Return the [X, Y] coordinate for the center point of the cell that contains the specified text.  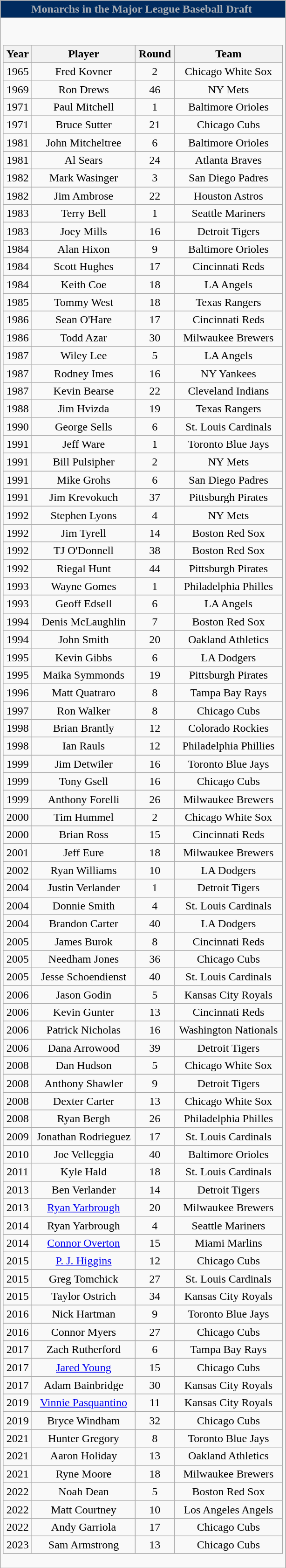
Ron Walker [84, 710]
Needham Jones [84, 959]
44 [155, 569]
Ryan Williams [84, 870]
37 [155, 498]
Noah Dean [84, 1492]
Justin Verlander [84, 888]
2002 [18, 870]
46 [155, 89]
1996 [18, 693]
Hunter Gregory [84, 1438]
Jesse Schoendienst [84, 977]
Jeff Eure [84, 853]
Jonathan Rodrieguez [84, 1137]
Tommy West [84, 302]
Ben Verlander [84, 1190]
Taylor Ostrich [84, 1296]
Sean O'Hare [84, 320]
Stephen Lyons [84, 515]
Jeff Ware [84, 444]
34 [155, 1296]
36 [155, 959]
1988 [18, 409]
Anthony Shawler [84, 1083]
George Sells [84, 426]
Ryne Moore [84, 1474]
Keith Coe [84, 284]
Kevin Gibbs [84, 657]
Greg Tomchick [84, 1278]
Ron Drews [84, 89]
Bruce Sutter [84, 125]
Cleveland Indians [228, 391]
Round [155, 54]
Dan Hudson [84, 1066]
Nick Hartman [84, 1314]
7 [155, 622]
Sam Armstrong [84, 1545]
21 [155, 125]
Zach Rutherford [84, 1350]
Atlanta Braves [228, 160]
Houston Astros [228, 196]
Brian Ross [84, 835]
Scott Hughes [84, 267]
Al Sears [84, 160]
24 [155, 160]
Tony Gsell [84, 782]
NY Yankees [228, 373]
Joey Mills [84, 231]
Bill Pulsipher [84, 462]
2001 [18, 853]
Connor Myers [84, 1332]
39 [155, 1048]
Maika Symmonds [84, 675]
Washington Nationals [228, 1030]
Jim Detwiler [84, 764]
Fred Kovner [84, 71]
John Smith [84, 639]
2023 [18, 1545]
TJ O'Donnell [84, 551]
Donnie Smith [84, 906]
Connor Overton [84, 1243]
Riegal Hunt [84, 569]
Kevin Gunter [84, 1012]
Ian Rauls [84, 746]
Geoff Edsell [84, 604]
Jared Young [84, 1367]
Vinnie Pasquantino [84, 1403]
Los Angeles Angels [228, 1509]
Aaron Holiday [84, 1456]
2011 [18, 1172]
James Burok [84, 941]
Miami Marlins [228, 1243]
Joe Velleggia [84, 1154]
1997 [18, 710]
Adam Bainbridge [84, 1385]
Denis McLaughlin [84, 622]
Monarchs in the Major League Baseball Draft [143, 9]
Paul Mitchell [84, 107]
Brian Brantly [84, 728]
Jim Hvizda [84, 409]
1969 [18, 89]
Todd Azar [84, 338]
Anthony Forelli [84, 799]
Terry Bell [84, 214]
Andy Garriola [84, 1527]
Matt Quatraro [84, 693]
Team [228, 54]
3 [155, 178]
1990 [18, 426]
Wiley Lee [84, 355]
Mike Grohs [84, 480]
Wayne Gomes [84, 586]
Ryan Bergh [84, 1119]
John Mitcheltree [84, 142]
2010 [18, 1154]
Kyle Hald [84, 1172]
Matt Courtney [84, 1509]
Jason Godin [84, 994]
Jim Tyrell [84, 533]
Tim Hummel [84, 817]
32 [155, 1421]
Mark Wasinger [84, 178]
1985 [18, 302]
Jim Ambrose [84, 196]
2009 [18, 1137]
11 [155, 1403]
Dexter Carter [84, 1101]
Bryce Windham [84, 1421]
Dana Arrowood [84, 1048]
38 [155, 551]
Kevin Bearse [84, 391]
Year [18, 54]
Philadelphia Phillies [228, 746]
Alan Hixon [84, 249]
Colorado Rockies [228, 728]
Patrick Nicholas [84, 1030]
1965 [18, 71]
P. J. Higgins [84, 1261]
Jim Krevokuch [84, 498]
Rodney Imes [84, 373]
Player [84, 54]
Brandon Carter [84, 923]
